Detect which cell encompasses the target text, then output its (x, y) center coordinate. 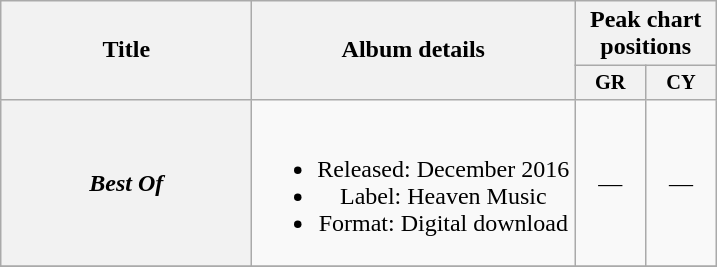
Best Of (126, 182)
CY (682, 83)
Peak chart positions (646, 34)
Released: December 2016Label: Heaven MusicFormat: Digital download (414, 182)
Album details (414, 50)
Title (126, 50)
GR (610, 83)
